For the text-containing cell, return its midpoint in [x, y] coordinate format. 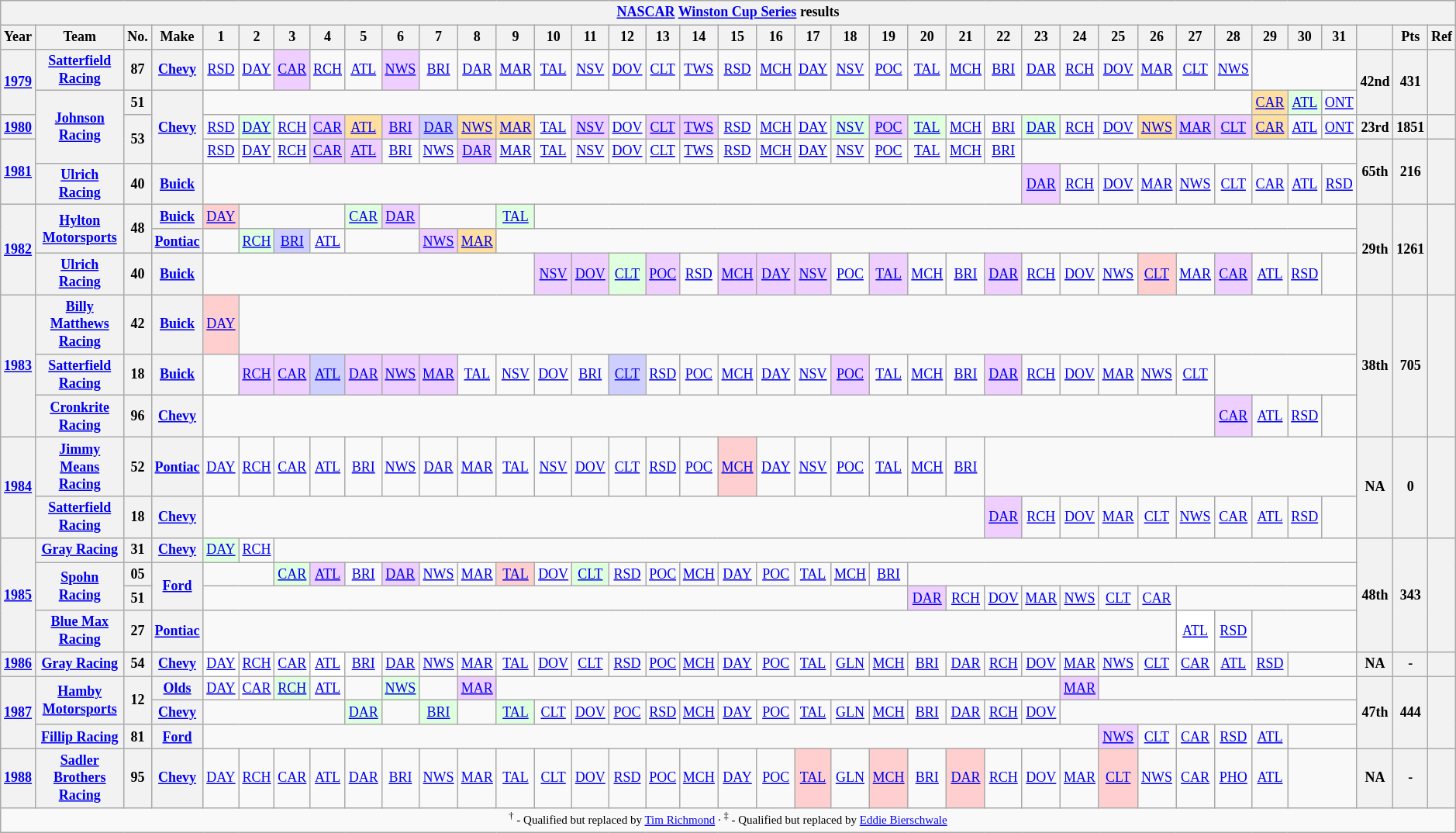
23 [1041, 37]
Pts [1411, 37]
343 [1411, 594]
05 [138, 574]
81 [138, 737]
Billy Matthews Racing [79, 324]
13 [663, 37]
1980 [19, 127]
444 [1411, 713]
52 [138, 466]
5 [363, 37]
0 [1411, 487]
87 [138, 70]
Fillip Racing [79, 737]
4 [328, 37]
PHO [1233, 778]
8 [477, 37]
1 [221, 37]
26 [1157, 37]
1986 [19, 664]
Ref [1442, 37]
19 [888, 37]
38th [1375, 366]
Year [19, 37]
216 [1411, 172]
16 [776, 37]
1979 [19, 82]
Team [79, 37]
23rd [1375, 127]
Olds [177, 689]
2 [257, 37]
6 [400, 37]
95 [138, 778]
1988 [19, 778]
29th [1375, 250]
NASCAR Winston Cup Series results [728, 12]
1985 [19, 594]
11 [590, 37]
96 [138, 416]
1987 [19, 713]
1981 [19, 172]
Sadler Brothers Racing [79, 778]
24 [1080, 37]
21 [966, 37]
48 [138, 229]
9 [516, 37]
Jimmy Means Racing [79, 466]
Blue Max Racing [79, 631]
25 [1118, 37]
47th [1375, 713]
Hylton Motorsports [79, 229]
No. [138, 37]
17 [813, 37]
705 [1411, 366]
29 [1270, 37]
† - Qualified but replaced by Tim Richmond · ‡ - Qualified but replaced by Eddie Bierschwale [728, 820]
30 [1305, 37]
3 [292, 37]
431 [1411, 82]
Cronkrite Racing [79, 416]
1261 [1411, 250]
Johnson Racing [79, 127]
48th [1375, 594]
20 [927, 37]
7 [439, 37]
53 [138, 139]
28 [1233, 37]
22 [1003, 37]
54 [138, 664]
Spohn Racing [79, 586]
1983 [19, 366]
1984 [19, 487]
65th [1375, 172]
1982 [19, 250]
42nd [1375, 82]
10 [554, 37]
1851 [1411, 127]
Hamby Motorsports [79, 700]
Make [177, 37]
15 [737, 37]
14 [699, 37]
42 [138, 324]
